Identify which cell holds the provided text, then report its (x, y) central coordinate. 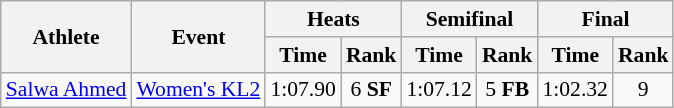
Final (605, 19)
Event (198, 36)
Women's KL2 (198, 90)
Athlete (66, 36)
Heats (333, 19)
1:07.12 (438, 90)
5 FB (508, 90)
Salwa Ahmed (66, 90)
1:02.32 (574, 90)
9 (644, 90)
1:07.90 (302, 90)
Semifinal (469, 19)
6 SF (372, 90)
